Find where the given text appears and provide that cell's center as (X, Y) coordinate. 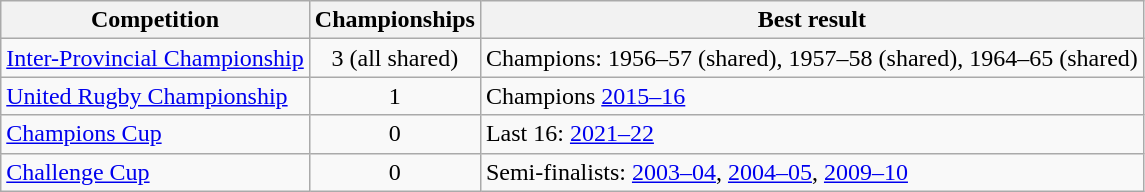
Champions Cup (156, 134)
Last 16: 2021–22 (812, 134)
Competition (156, 20)
Champions 2015–16 (812, 96)
Challenge Cup (156, 172)
Inter-Provincial Championship (156, 58)
Champions: 1956–57 (shared), 1957–58 (shared), 1964–65 (shared) (812, 58)
United Rugby Championship (156, 96)
1 (394, 96)
Championships (394, 20)
Best result (812, 20)
3 (all shared) (394, 58)
Semi-finalists: 2003–04, 2004–05, 2009–10 (812, 172)
